Output the (x, y) coordinate of the center of the cell containing the given text.  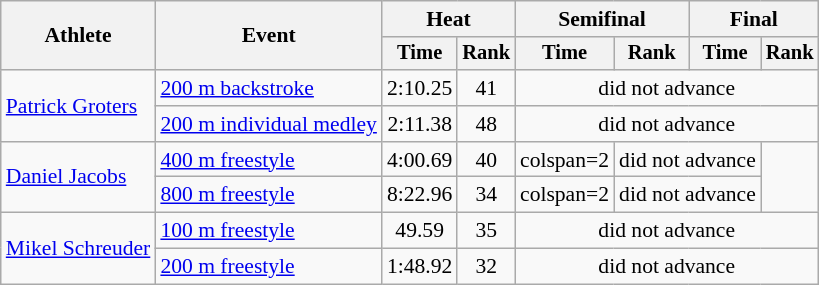
49.59 (420, 231)
1:48.92 (420, 267)
32 (486, 267)
40 (486, 160)
200 m freestyle (268, 267)
2:11.38 (420, 124)
Patrick Groters (78, 106)
48 (486, 124)
Event (268, 36)
Semifinal (602, 19)
Mikel Schreuder (78, 248)
35 (486, 231)
34 (486, 195)
8:22.96 (420, 195)
4:00.69 (420, 160)
100 m freestyle (268, 231)
800 m freestyle (268, 195)
Daniel Jacobs (78, 178)
200 m backstroke (268, 88)
Heat (448, 19)
400 m freestyle (268, 160)
Final (754, 19)
200 m individual medley (268, 124)
Athlete (78, 36)
41 (486, 88)
2:10.25 (420, 88)
